Identify which cell holds the provided text, then report its (X, Y) central coordinate. 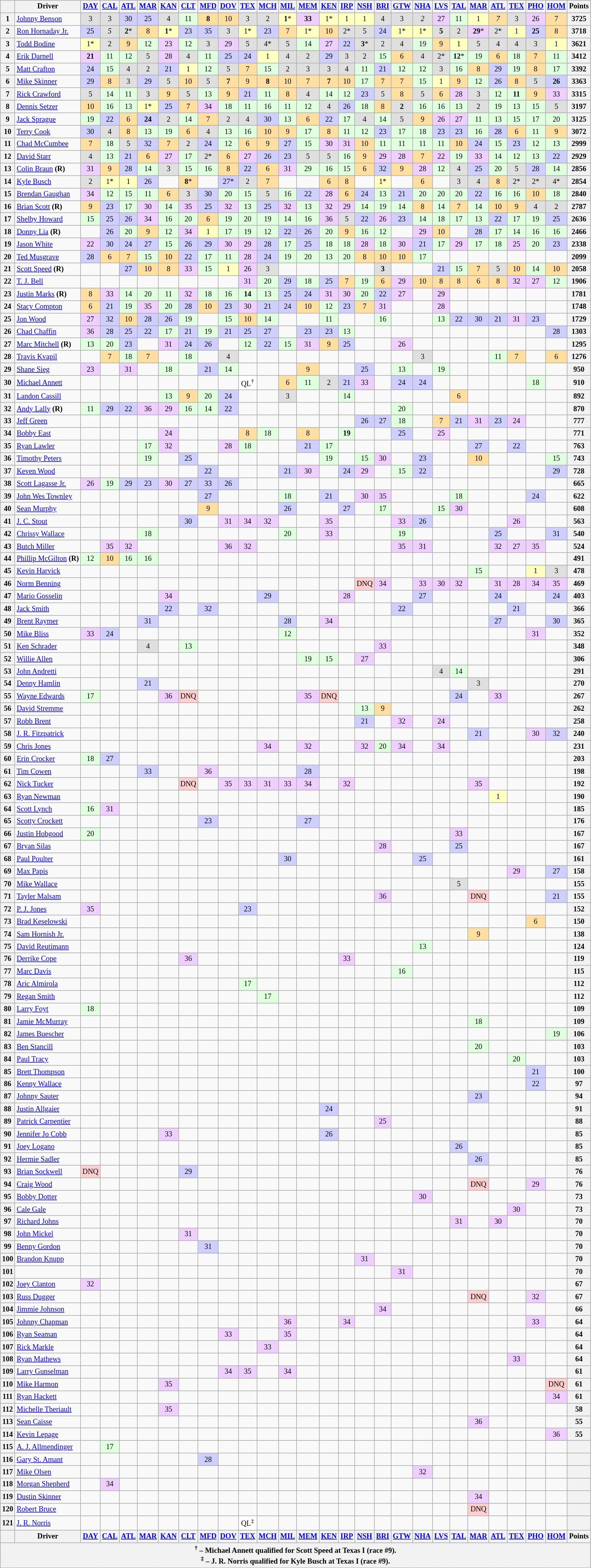
3621 (579, 44)
3* (365, 44)
Donny Lia (R) (48, 232)
80 (8, 1009)
John Wes Townley (48, 496)
Kevin Lepage (48, 1434)
48 (8, 609)
Brent Raymer (48, 621)
2854 (579, 182)
Larry Gunselman (48, 1372)
240 (579, 734)
478 (579, 571)
Ryan Seaman (48, 1335)
Mike Olsen (48, 1472)
291 (579, 672)
42 (8, 534)
Morgan Shepherd (48, 1485)
Derrike Cope (48, 959)
2099 (579, 257)
Brandon Knupp (48, 1260)
Robert Bruce (48, 1509)
Dustin Skinner (48, 1497)
101 (8, 1272)
46 (8, 584)
David Reutimann (48, 947)
777 (579, 421)
37 (8, 471)
665 (579, 483)
Brian Sockwell (48, 1172)
2338 (579, 244)
348 (579, 646)
Justin Hobgood (48, 834)
Paul Tracy (48, 1059)
Larry Foyt (48, 1009)
J. C. Stout (48, 521)
John Andretti (48, 672)
78 (8, 984)
Norm Benning (48, 584)
54 (8, 684)
71 (8, 897)
Willie Allen (48, 659)
Wayne Edwards (48, 696)
Jimmie Johnson (48, 1309)
8* (188, 182)
1748 (579, 307)
50 (8, 634)
69 (8, 872)
366 (579, 609)
Paul Poulter (48, 859)
52 (8, 659)
124 (579, 947)
Hermie Sadler (48, 1159)
Johnny Benson (48, 19)
728 (579, 471)
161 (579, 859)
29* (478, 32)
81 (8, 1022)
158 (579, 872)
203 (579, 759)
Andy Lally (R) (48, 408)
Kevin Harvick (48, 571)
57 (8, 721)
Jason White (48, 244)
Denny Hamlin (48, 684)
Scott Speed (R) (48, 270)
270 (579, 684)
65 (8, 822)
Marc Mitchell (R) (48, 345)
Bryan Silas (48, 846)
Erin Crocker (48, 759)
563 (579, 521)
Ryan Newman (48, 796)
92 (8, 1159)
QL† (247, 383)
2787 (579, 207)
Brian Scott (R) (48, 207)
Mike Wallace (48, 884)
950 (579, 369)
Butch Miller (48, 546)
72 (8, 909)
41 (8, 521)
Bobby Dotter (48, 1197)
38 (8, 483)
63 (8, 796)
Scotty Crockett (48, 822)
Stacy Compton (48, 307)
Mike Skinner (48, 81)
Shane Sieg (48, 369)
† – Michael Annett qualified for Scott Speed at Texas I (race #9). ‡ – J. R. Norris qualified for Kyle Busch at Texas I (race #9). (295, 1556)
Mike Bliss (48, 634)
Craig Wood (48, 1184)
Kyle Busch (48, 182)
403 (579, 597)
60 (8, 759)
83 (8, 1047)
Joey Logano (48, 1146)
116 (8, 1459)
Jack Sprague (48, 119)
27* (228, 182)
1276 (579, 357)
3718 (579, 32)
Chrissy Wallace (48, 534)
1729 (579, 319)
491 (579, 559)
2466 (579, 232)
David Starr (48, 156)
110 (8, 1384)
82 (8, 1034)
J. R. Norris (48, 1523)
Jennifer Jo Cobb (48, 1134)
Jamie McMurray (48, 1022)
75 (8, 947)
P. J. Jones (48, 909)
114 (8, 1434)
Richard Johns (48, 1222)
Cale Gale (48, 1209)
622 (579, 496)
3072 (579, 132)
Phillip McGilton (R) (48, 559)
Matt Crafton (48, 69)
40 (8, 509)
102 (8, 1284)
77 (8, 972)
105 (8, 1322)
62 (8, 784)
Bobby East (48, 434)
Mario Gosselin (48, 597)
Sam Hornish Jr. (48, 934)
Chad Chaffin (48, 332)
Travis Kvapil (48, 357)
84 (8, 1059)
T. J. Bell (48, 282)
185 (579, 809)
Nick Tucker (48, 784)
Tayler Malsam (48, 897)
107 (8, 1347)
Patrick Carpentier (48, 1122)
104 (8, 1309)
111 (8, 1397)
Scott Lynch (48, 809)
352 (579, 634)
113 (8, 1422)
118 (8, 1485)
2636 (579, 219)
Chad McCumbee (48, 144)
Shelby Howard (48, 219)
306 (579, 659)
99 (8, 1247)
Rick Markle (48, 1347)
Mike Harmon (48, 1384)
150 (579, 921)
QL‡ (247, 1523)
190 (579, 796)
176 (579, 822)
87 (8, 1097)
James Buescher (48, 1034)
44 (8, 559)
3197 (579, 107)
68 (8, 859)
93 (8, 1172)
96 (8, 1209)
Benny Gordon (48, 1247)
A. J. Allmendinger (48, 1447)
1781 (579, 294)
86 (8, 1084)
Marc Davis (48, 972)
3315 (579, 94)
231 (579, 747)
258 (579, 721)
Johnny Chapman (48, 1322)
Timothy Peters (48, 459)
12* (459, 57)
2999 (579, 144)
90 (8, 1134)
Scott Lagasse Jr. (48, 483)
51 (8, 646)
365 (579, 621)
43 (8, 546)
1906 (579, 282)
Ken Schrader (48, 646)
Ryan Mathews (48, 1359)
Colin Braun (R) (48, 169)
1295 (579, 345)
Keven Wood (48, 471)
John Mickel (48, 1234)
Brett Thompson (48, 1071)
Michael Annett (48, 383)
J. R. Fitzpatrick (48, 734)
Ryan Lawler (48, 446)
Joey Clanton (48, 1284)
138 (579, 934)
Justin Marks (R) (48, 294)
3125 (579, 119)
Dennis Setzer (48, 107)
892 (579, 396)
3412 (579, 57)
Chris Jones (48, 747)
Sean Caisse (48, 1422)
Ryan Hackett (48, 1397)
53 (8, 672)
192 (579, 784)
Brad Keselowski (48, 921)
47 (8, 597)
Ron Hornaday Jr. (48, 32)
Ted Musgrave (48, 257)
120 (8, 1509)
3392 (579, 69)
Sean Murphy (48, 509)
Todd Bodine (48, 44)
Aric Almirola (48, 984)
262 (579, 709)
2929 (579, 156)
Jack Smith (48, 609)
763 (579, 446)
Russ Dugger (48, 1297)
Jon Wood (48, 319)
910 (579, 383)
56 (8, 709)
59 (8, 747)
267 (579, 696)
45 (8, 571)
108 (8, 1359)
Landon Cassill (48, 396)
Ben Stancill (48, 1047)
Regan Smith (48, 996)
771 (579, 434)
Erik Darnell (48, 57)
3363 (579, 81)
Kenny Wallace (48, 1084)
2840 (579, 194)
95 (8, 1197)
152 (579, 909)
608 (579, 509)
Michelle Theriault (48, 1410)
Max Papis (48, 872)
743 (579, 459)
98 (8, 1234)
Tim Cowen (48, 771)
David Stremme (48, 709)
Johnny Sauter (48, 1097)
49 (8, 621)
121 (8, 1523)
Robb Brent (48, 721)
89 (8, 1122)
Justin Allgaier (48, 1109)
469 (579, 584)
74 (8, 934)
79 (8, 996)
117 (8, 1472)
2856 (579, 169)
540 (579, 534)
3725 (579, 19)
Rick Crawford (48, 94)
39 (8, 496)
1303 (579, 332)
2058 (579, 270)
870 (579, 408)
Brendan Gaughan (48, 194)
Gary St. Amant (48, 1459)
Jeff Green (48, 421)
524 (579, 546)
198 (579, 771)
Terry Cook (48, 132)
